Scan for the cell matching the given text and deliver its [X, Y] coordinate at center. 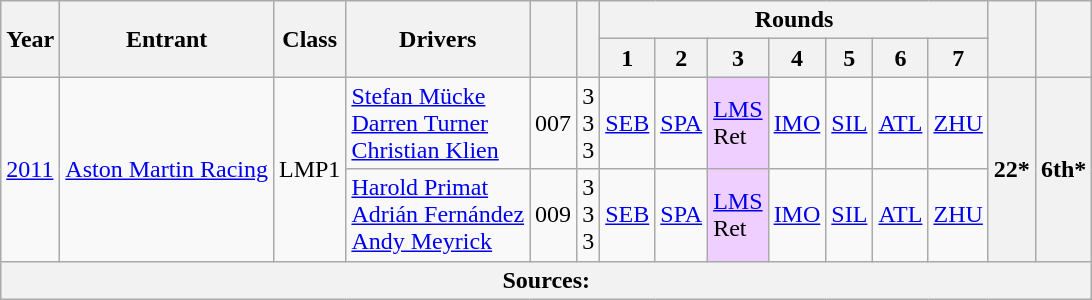
4 [797, 58]
Rounds [794, 20]
009 [554, 215]
Stefan Mücke Darren Turner Christian Klien [438, 123]
22* [1012, 169]
Sources: [546, 280]
1 [628, 58]
LMP1 [309, 169]
Class [309, 39]
Entrant [167, 39]
2011 [30, 169]
Aston Martin Racing [167, 169]
7 [958, 58]
6th* [1063, 169]
Year [30, 39]
007 [554, 123]
2 [682, 58]
3 [738, 58]
6 [900, 58]
Drivers [438, 39]
Harold Primat Adrián Fernández Andy Meyrick [438, 215]
5 [850, 58]
